Provide the [x, y] coordinate of the cell's center where the given text is located.  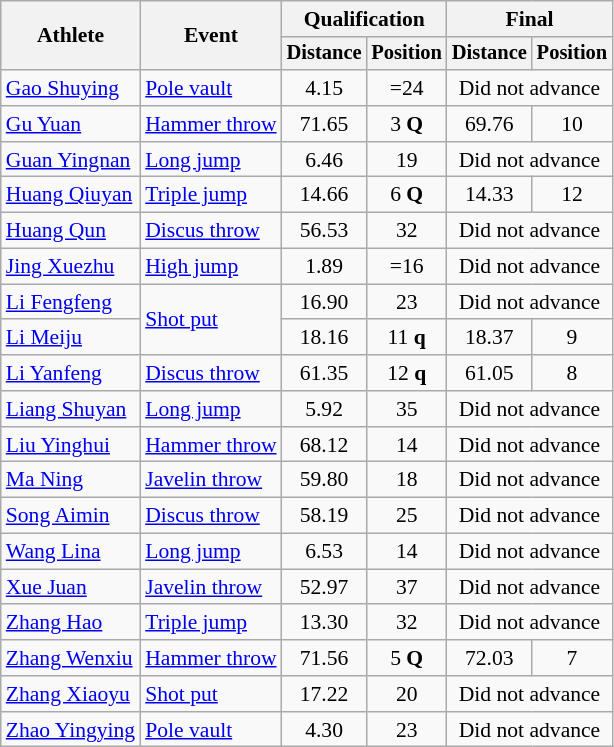
58.19 [324, 516]
23 [406, 302]
Wang Lina [70, 552]
52.97 [324, 587]
18.37 [490, 338]
5.92 [324, 409]
=16 [406, 267]
Pole vault [210, 88]
56.53 [324, 231]
Song Aimin [70, 516]
Liang Shuyan [70, 409]
8 [572, 373]
68.12 [324, 445]
9 [572, 338]
Event [210, 36]
71.56 [324, 658]
10 [572, 124]
Zhang Wenxiu [70, 658]
Zhang Xiaoyu [70, 694]
Li Fengfeng [70, 302]
Liu Yinghui [70, 445]
12 [572, 195]
5 Q [406, 658]
Gao Shuying [70, 88]
Athlete [70, 36]
7 [572, 658]
Jing Xuezhu [70, 267]
Qualification [364, 19]
Huang Qiuyan [70, 195]
14.66 [324, 195]
Zhang Hao [70, 623]
Xue Juan [70, 587]
17.22 [324, 694]
4.15 [324, 88]
25 [406, 516]
72.03 [490, 658]
Guan Yingnan [70, 160]
=24 [406, 88]
Huang Qun [70, 231]
Final [530, 19]
71.65 [324, 124]
3 Q [406, 124]
12 q [406, 373]
11 q [406, 338]
18.16 [324, 338]
High jump [210, 267]
20 [406, 694]
6.46 [324, 160]
19 [406, 160]
6 Q [406, 195]
69.76 [490, 124]
1.89 [324, 267]
6.53 [324, 552]
Ma Ning [70, 480]
59.80 [324, 480]
18 [406, 480]
16.90 [324, 302]
Li Yanfeng [70, 373]
35 [406, 409]
Li Meiju [70, 338]
61.05 [490, 373]
14.33 [490, 195]
61.35 [324, 373]
13.30 [324, 623]
37 [406, 587]
Gu Yuan [70, 124]
